Output the (X, Y) coordinate of the center of the cell containing the given text.  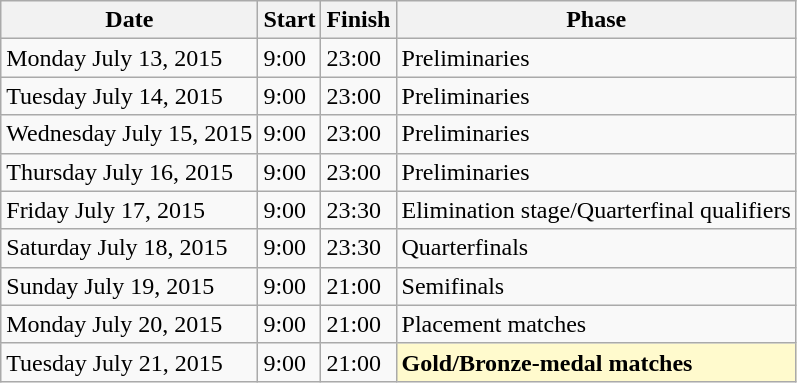
Elimination stage/Quarterfinal qualifiers (596, 210)
Monday July 13, 2015 (130, 58)
Sunday July 19, 2015 (130, 286)
Phase (596, 20)
Placement matches (596, 324)
Gold/Bronze-medal matches (596, 362)
Semifinals (596, 286)
Wednesday July 15, 2015 (130, 134)
Monday July 20, 2015 (130, 324)
Finish (358, 20)
Date (130, 20)
Start (290, 20)
Saturday July 18, 2015 (130, 248)
Thursday July 16, 2015 (130, 172)
Tuesday July 14, 2015 (130, 96)
Tuesday July 21, 2015 (130, 362)
Friday July 17, 2015 (130, 210)
Quarterfinals (596, 248)
